Find where the given text appears and provide that cell's center as [x, y] coordinate. 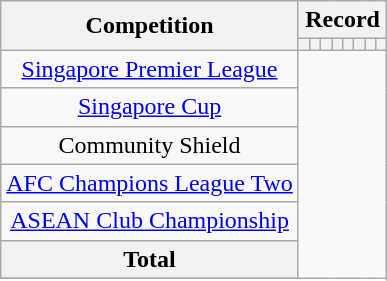
Singapore Premier League [150, 69]
Singapore Cup [150, 107]
Record [342, 20]
Community Shield [150, 145]
Total [150, 259]
Competition [150, 26]
AFC Champions League Two [150, 183]
ASEAN Club Championship [150, 221]
